Pinpoint the cell where the given text exists, returning its [x, y] midpoint coordinate. 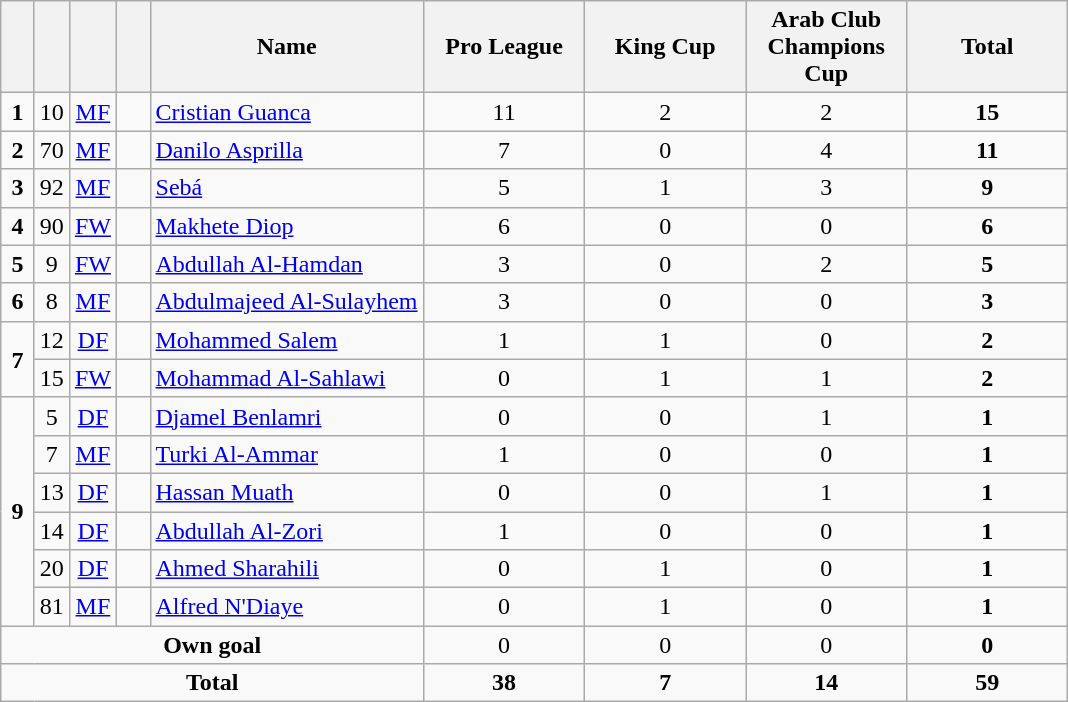
King Cup [666, 47]
Abdullah Al-Zori [287, 531]
10 [52, 112]
Name [287, 47]
Arab Club Champions Cup [826, 47]
Danilo Asprilla [287, 150]
81 [52, 607]
Cristian Guanca [287, 112]
70 [52, 150]
12 [52, 340]
Abdulmajeed Al-Sulayhem [287, 302]
92 [52, 188]
38 [504, 683]
Abdullah Al-Hamdan [287, 264]
13 [52, 492]
Turki Al-Ammar [287, 454]
59 [988, 683]
Sebá [287, 188]
Pro League [504, 47]
Own goal [212, 645]
Alfred N'Diaye [287, 607]
Ahmed Sharahili [287, 569]
90 [52, 226]
Djamel Benlamri [287, 416]
Mohammad Al-Sahlawi [287, 378]
Hassan Muath [287, 492]
20 [52, 569]
8 [52, 302]
Makhete Diop [287, 226]
Mohammed Salem [287, 340]
